Scan for the cell matching the given text and deliver its [x, y] coordinate at center. 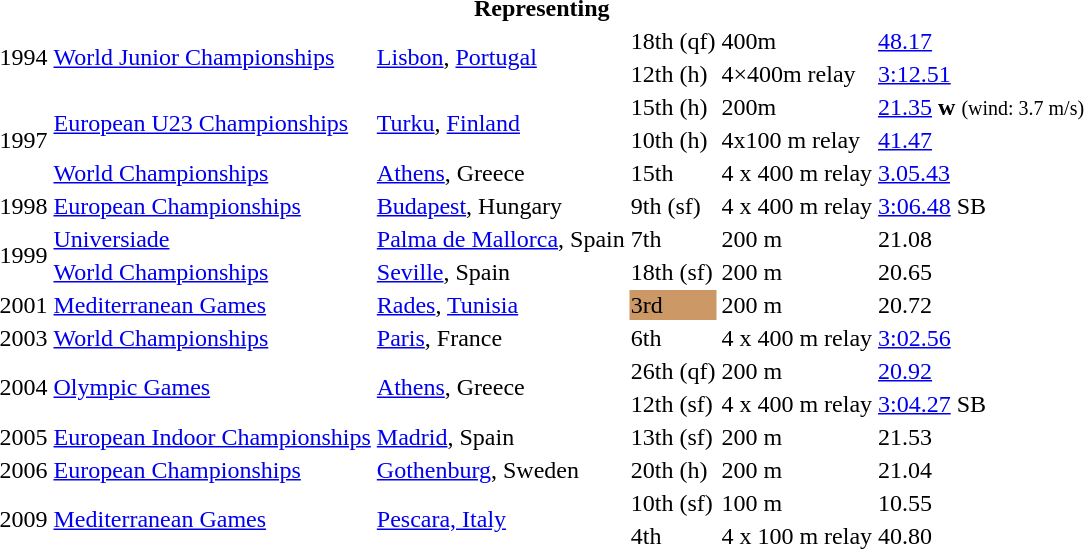
4x100 m relay [797, 140]
European Indoor Championships [212, 437]
World Junior Championships [212, 58]
9th (sf) [673, 206]
18th (qf) [673, 41]
12th (h) [673, 74]
Paris, France [500, 338]
20th (h) [673, 470]
18th (sf) [673, 272]
Universiade [212, 239]
Lisbon, Portugal [500, 58]
100 m [797, 503]
European U23 Championships [212, 124]
Olympic Games [212, 388]
Gothenburg, Sweden [500, 470]
Mediterranean Games [212, 305]
Turku, Finland [500, 124]
400m [797, 41]
Madrid, Spain [500, 437]
Budapest, Hungary [500, 206]
6th [673, 338]
15th [673, 173]
10th (h) [673, 140]
15th (h) [673, 107]
200m [797, 107]
10th (sf) [673, 503]
7th [673, 239]
26th (qf) [673, 371]
12th (sf) [673, 404]
Seville, Spain [500, 272]
Palma de Mallorca, Spain [500, 239]
Rades, Tunisia [500, 305]
13th (sf) [673, 437]
4×400m relay [797, 74]
3rd [673, 305]
